Detect which cell encompasses the target text, then output its (x, y) center coordinate. 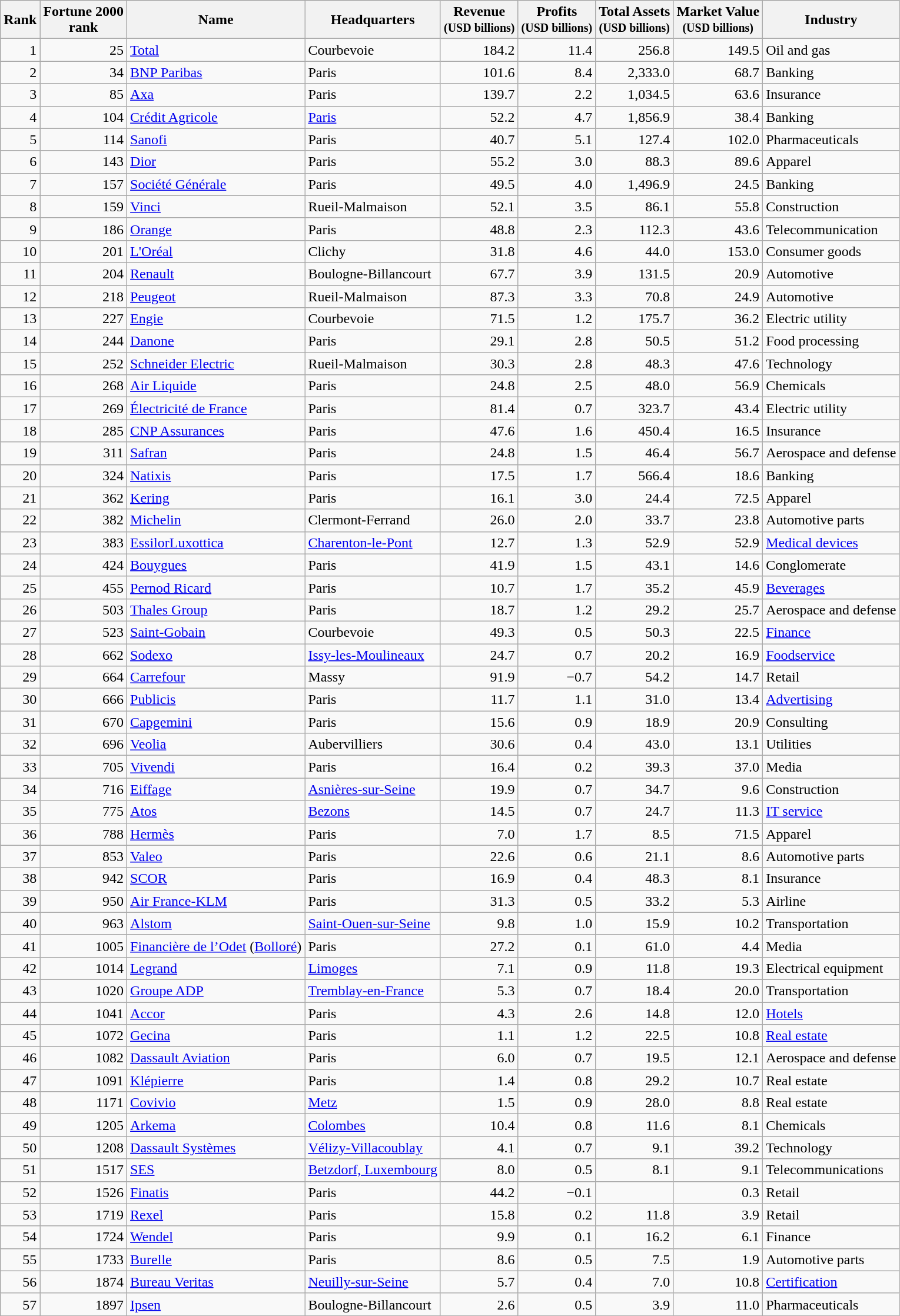
44 (20, 1013)
Vivendi (216, 767)
49.3 (479, 632)
4.6 (557, 251)
1.9 (718, 1259)
Issy-les-Moulineaux (373, 655)
424 (84, 565)
2.2 (557, 95)
Covivio (216, 1103)
87.3 (479, 296)
1082 (84, 1058)
13 (20, 319)
54.2 (635, 677)
5.7 (479, 1282)
12.7 (479, 543)
Bureau Veritas (216, 1282)
311 (84, 453)
Advertising (831, 700)
50.5 (635, 341)
2.0 (557, 520)
91.9 (479, 677)
670 (84, 722)
1,496.9 (635, 184)
24.9 (718, 296)
4 (20, 117)
12 (20, 296)
2.5 (557, 386)
14.7 (718, 677)
Rank (20, 20)
11 (20, 274)
43.1 (635, 565)
853 (84, 856)
33 (20, 767)
285 (84, 431)
24.4 (635, 498)
323.7 (635, 408)
50 (20, 1148)
139.7 (479, 95)
SES (216, 1170)
1.6 (557, 431)
34.7 (635, 789)
14.6 (718, 565)
86.1 (635, 207)
Burelle (216, 1259)
Asnières-sur-Seine (373, 789)
11.4 (557, 50)
3 (20, 95)
104 (84, 117)
1733 (84, 1259)
17.5 (479, 476)
1041 (84, 1013)
52 (20, 1192)
24.5 (718, 184)
18.9 (635, 722)
9.6 (718, 789)
Safran (216, 453)
41 (20, 946)
15.6 (479, 722)
256.8 (635, 50)
Total (216, 50)
47 (20, 1081)
10.2 (718, 923)
7.1 (479, 968)
186 (84, 229)
157 (84, 184)
14.8 (635, 1013)
4.0 (557, 184)
50.3 (635, 632)
4.4 (718, 946)
40.7 (479, 139)
68.7 (718, 72)
8 (20, 207)
269 (84, 408)
48.8 (479, 229)
49.5 (479, 184)
Michelin (216, 520)
40 (20, 923)
666 (84, 700)
SCOR (216, 879)
−0.7 (557, 677)
227 (84, 319)
Rexel (216, 1215)
27 (20, 632)
27.2 (479, 946)
Klépierre (216, 1081)
45 (20, 1036)
788 (84, 834)
4.1 (479, 1148)
10.4 (479, 1125)
3.5 (557, 207)
705 (84, 767)
20.2 (635, 655)
16.5 (718, 431)
30.6 (479, 745)
6.0 (479, 1058)
43.6 (718, 229)
−0.1 (557, 1192)
31.8 (479, 251)
41.9 (479, 565)
15 (20, 364)
43.4 (718, 408)
38.4 (718, 117)
19 (20, 453)
Tremblay-en-France (373, 991)
53 (20, 1215)
127.4 (635, 139)
Neuilly-sur-Seine (373, 1282)
18.4 (635, 991)
Vélizy-Villacoublay (373, 1148)
22 (20, 520)
0.3 (718, 1192)
112.3 (635, 229)
5 (20, 139)
Sanofi (216, 139)
1897 (84, 1304)
31.3 (479, 901)
153.0 (718, 251)
63.6 (718, 95)
149.5 (718, 50)
31 (20, 722)
218 (84, 296)
Wendel (216, 1237)
664 (84, 677)
72.5 (718, 498)
2.3 (557, 229)
Sodexo (216, 655)
51 (20, 1170)
9.8 (479, 923)
56.7 (718, 453)
Dassault Aviation (216, 1058)
46.4 (635, 453)
Électricité de France (216, 408)
Electrical equipment (831, 968)
9 (20, 229)
Bouygues (216, 565)
Certification (831, 1282)
33.2 (635, 901)
204 (84, 274)
184.2 (479, 50)
Crédit Agricole (216, 117)
Charenton-le-Pont (373, 543)
1.4 (479, 1081)
Dassault Systèmes (216, 1148)
Gecina (216, 1036)
39 (20, 901)
Utilities (831, 745)
48 (20, 1103)
7 (20, 184)
Financière de l’Odet (Bolloré) (216, 946)
Foodservice (831, 655)
30.3 (479, 364)
Capgemini (216, 722)
201 (84, 251)
Betzdorf, Luxembourg (373, 1170)
55.2 (479, 162)
15.9 (635, 923)
24 (20, 565)
85 (84, 95)
81.4 (479, 408)
L'Oréal (216, 251)
Groupe ADP (216, 991)
20.0 (718, 991)
268 (84, 386)
175.7 (635, 319)
Hotels (831, 1013)
1205 (84, 1125)
Atos (216, 812)
252 (84, 364)
6.1 (718, 1237)
21 (20, 498)
11.0 (718, 1304)
16.2 (635, 1237)
29.1 (479, 341)
52.1 (479, 207)
1072 (84, 1036)
14 (20, 341)
11.7 (479, 700)
23.8 (718, 520)
716 (84, 789)
52.2 (479, 117)
Renault (216, 274)
1.3 (557, 543)
Conglomerate (831, 565)
14.5 (479, 812)
1724 (84, 1237)
Metz (373, 1103)
39.2 (718, 1148)
143 (84, 162)
9.9 (479, 1237)
Vinci (216, 207)
Consulting (831, 722)
662 (84, 655)
1874 (84, 1282)
696 (84, 745)
Schneider Electric (216, 364)
Carrefour (216, 677)
450.4 (635, 431)
1517 (84, 1170)
IT service (831, 812)
382 (84, 520)
46 (20, 1058)
Valeo (216, 856)
Kering (216, 498)
950 (84, 901)
1091 (84, 1081)
61.0 (635, 946)
43 (20, 991)
362 (84, 498)
89.6 (718, 162)
35.2 (635, 587)
18.7 (479, 610)
Telecommunication (831, 229)
28.0 (635, 1103)
566.4 (635, 476)
EssilorLuxottica (216, 543)
Massy (373, 677)
37 (20, 856)
Colombes (373, 1125)
12.0 (718, 1013)
Consumer goods (831, 251)
Profits(USD billions) (557, 20)
55.8 (718, 207)
23 (20, 543)
Air France-KLM (216, 901)
Publicis (216, 700)
Food processing (831, 341)
101.6 (479, 72)
67.7 (479, 274)
1,034.5 (635, 95)
17 (20, 408)
8.8 (718, 1103)
BNP Paribas (216, 72)
Legrand (216, 968)
775 (84, 812)
35 (20, 812)
54 (20, 1237)
16.4 (479, 767)
56.9 (718, 386)
Oil and gas (831, 50)
Thales Group (216, 610)
4.3 (479, 1013)
1719 (84, 1215)
36 (20, 834)
Clichy (373, 251)
Alstom (216, 923)
70.8 (635, 296)
16.1 (479, 498)
56 (20, 1282)
44.2 (479, 1192)
22.6 (479, 856)
455 (84, 587)
8.0 (479, 1170)
42 (20, 968)
Clermont-Ferrand (373, 520)
Fortune 2000rank (84, 20)
1,856.9 (635, 117)
19.9 (479, 789)
1 (20, 50)
Saint-Gobain (216, 632)
43.0 (635, 745)
51.2 (718, 341)
Finatis (216, 1192)
1005 (84, 946)
Air Liquide (216, 386)
29 (20, 677)
13.4 (718, 700)
Engie (216, 319)
244 (84, 341)
Airline (831, 901)
1208 (84, 1148)
18 (20, 431)
Accor (216, 1013)
114 (84, 139)
1171 (84, 1103)
36.2 (718, 319)
48.0 (635, 386)
523 (84, 632)
16 (20, 386)
324 (84, 476)
Peugeot (216, 296)
Aubervilliers (373, 745)
Name (216, 20)
131.5 (635, 274)
8.4 (557, 72)
31.0 (635, 700)
30 (20, 700)
19.5 (635, 1058)
383 (84, 543)
942 (84, 879)
25.7 (718, 610)
Total Assets(USD billions) (635, 20)
Pernod Ricard (216, 587)
26 (20, 610)
Headquarters (373, 20)
7.5 (635, 1259)
44.0 (635, 251)
57 (20, 1304)
20 (20, 476)
8.5 (635, 834)
Arkema (216, 1125)
11.3 (718, 812)
2,333.0 (635, 72)
37.0 (718, 767)
102.0 (718, 139)
Market Value(USD billions) (718, 20)
1020 (84, 991)
19.3 (718, 968)
159 (84, 207)
963 (84, 923)
1.0 (557, 923)
1014 (84, 968)
Danone (216, 341)
Société Générale (216, 184)
18.6 (718, 476)
Eiffage (216, 789)
503 (84, 610)
Orange (216, 229)
32 (20, 745)
Limoges (373, 968)
Revenue(USD billions) (479, 20)
33.7 (635, 520)
Axa (216, 95)
Beverages (831, 587)
Natixis (216, 476)
1526 (84, 1192)
3.3 (557, 296)
Hermès (216, 834)
6 (20, 162)
Dior (216, 162)
11.6 (635, 1125)
Veolia (216, 745)
10 (20, 251)
26.0 (479, 520)
45.9 (718, 587)
Saint-Ouen-sur-Seine (373, 923)
39.3 (635, 767)
2 (20, 72)
13.1 (718, 745)
Telecommunications (831, 1170)
21.1 (635, 856)
38 (20, 879)
15.8 (479, 1215)
28 (20, 655)
55 (20, 1259)
88.3 (635, 162)
Bezons (373, 812)
5.1 (557, 139)
Industry (831, 20)
CNP Assurances (216, 431)
49 (20, 1125)
4.7 (557, 117)
Medical devices (831, 543)
0.6 (557, 856)
Ipsen (216, 1304)
12.1 (718, 1058)
